Pinpoint the cell where the given text exists, returning its (X, Y) midpoint coordinate. 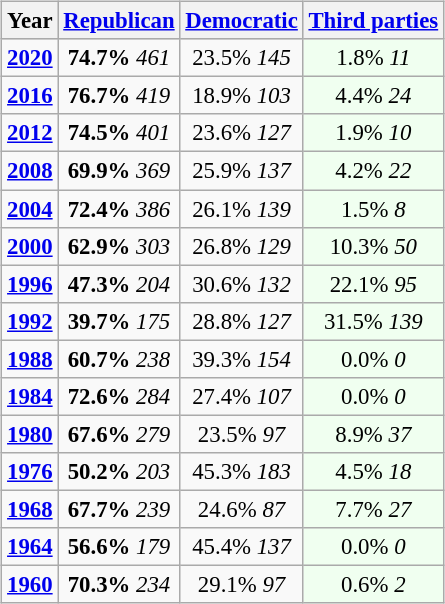
1980 (30, 434)
27.4% 107 (242, 396)
Republican (119, 21)
2000 (30, 246)
26.1% 139 (242, 209)
67.6% 279 (119, 434)
72.4% 386 (119, 209)
4.2% 22 (373, 171)
1964 (30, 547)
28.8% 127 (242, 321)
2012 (30, 133)
1.5% 8 (373, 209)
2016 (30, 96)
47.3% 204 (119, 284)
26.8% 129 (242, 246)
50.2% 203 (119, 472)
72.6% 284 (119, 396)
1968 (30, 509)
67.7% 239 (119, 509)
8.9% 37 (373, 434)
25.9% 137 (242, 171)
74.7% 461 (119, 58)
29.1% 97 (242, 584)
1992 (30, 321)
2020 (30, 58)
4.4% 24 (373, 96)
56.6% 179 (119, 547)
60.7% 238 (119, 359)
70.3% 234 (119, 584)
1960 (30, 584)
0.6% 2 (373, 584)
Third parties (373, 21)
18.9% 103 (242, 96)
23.6% 127 (242, 133)
2008 (30, 171)
1984 (30, 396)
1.8% 11 (373, 58)
22.1% 95 (373, 284)
24.6% 87 (242, 509)
7.7% 27 (373, 509)
76.7% 419 (119, 96)
39.7% 175 (119, 321)
45.3% 183 (242, 472)
Year (30, 21)
1.9% 10 (373, 133)
1976 (30, 472)
2004 (30, 209)
Democratic (242, 21)
62.9% 303 (119, 246)
10.3% 50 (373, 246)
39.3% 154 (242, 359)
31.5% 139 (373, 321)
4.5% 18 (373, 472)
1988 (30, 359)
1996 (30, 284)
69.9% 369 (119, 171)
45.4% 137 (242, 547)
30.6% 132 (242, 284)
23.5% 145 (242, 58)
23.5% 97 (242, 434)
74.5% 401 (119, 133)
